Find where the given text appears and provide that cell's center as (X, Y) coordinate. 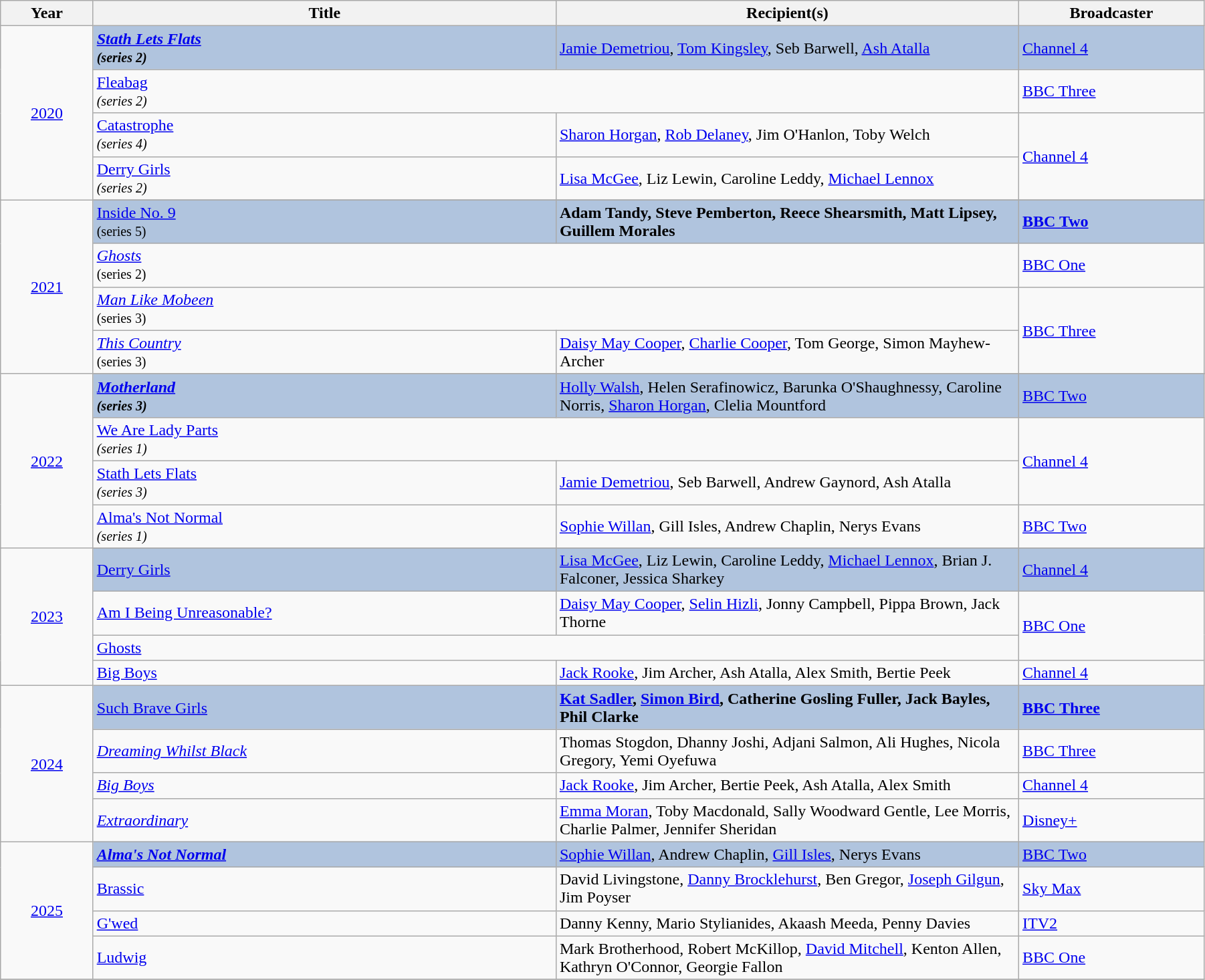
Title (324, 13)
Man Like Mobeen (series 3) (556, 309)
Fleabag (series 2) (556, 91)
Catastrophe (series 4) (324, 135)
Jamie Demetriou, Tom Kingsley, Seb Barwell, Ash Atalla (787, 48)
Dreaming Whilst Black (324, 751)
Jamie Demetriou, Seb Barwell, Andrew Gaynord, Ash Atalla (787, 483)
Am I Being Unreasonable? (324, 614)
Alma's Not Normal (324, 854)
2022 (47, 461)
David Livingstone, Danny Brocklehurst, Ben Gregor, Joseph Gilgun, Jim Poyser (787, 889)
2025 (47, 910)
Ghosts (series 2) (556, 265)
Lisa McGee, Liz Lewin, Caroline Leddy, Michael Lennox, Brian J. Falconer, Jessica Sharkey (787, 570)
Kat Sadler, Simon Bird, Catherine Gosling Fuller, Jack Bayles, Phil Clarke (787, 707)
Brassic (324, 889)
Mark Brotherhood, Robert McKillop, David Mitchell, Kenton Allen, Kathryn O'Connor, Georgie Fallon (787, 957)
Stath Lets Flats (series 2) (324, 48)
2020 (47, 113)
This Country (series 3) (324, 352)
We Are Lady Parts (series 1) (556, 439)
Derry Girls (324, 570)
ITV2 (1111, 923)
Ghosts (556, 648)
Motherland (series 3) (324, 396)
Sophie Willan, Gill Isles, Andrew Chaplin, Nerys Evans (787, 525)
2024 (47, 763)
Jack Rooke, Jim Archer, Ash Atalla, Alex Smith, Bertie Peek (787, 673)
Sharon Horgan, Rob Delaney, Jim O'Hanlon, Toby Welch (787, 135)
Inside No. 9 (series 5) (324, 222)
Ludwig (324, 957)
Lisa McGee, Liz Lewin, Caroline Leddy, Michael Lennox (787, 178)
Stath Lets Flats (series 3) (324, 483)
Disney+ (1111, 820)
Alma's Not Normal (series 1) (324, 525)
Extraordinary (324, 820)
Sophie Willan, Andrew Chaplin, Gill Isles, Nerys Evans (787, 854)
2023 (47, 617)
Such Brave Girls (324, 707)
Adam Tandy, Steve Pemberton, Reece Shearsmith, Matt Lipsey, Guillem Morales (787, 222)
Danny Kenny, Mario Stylianides, Akaash Meeda, Penny Davies (787, 923)
Sky Max (1111, 889)
Recipient(s) (787, 13)
Broadcaster (1111, 13)
Daisy May Cooper, Charlie Cooper, Tom George, Simon Mayhew-Archer (787, 352)
Thomas Stogdon, Dhanny Joshi, Adjani Salmon, Ali Hughes, Nicola Gregory, Yemi Oyefuwa (787, 751)
2021 (47, 287)
Holly Walsh, Helen Serafinowicz, Barunka O'Shaughnessy, Caroline Norris, Sharon Horgan, Clelia Mountford (787, 396)
Derry Girls (series 2) (324, 178)
Jack Rooke, Jim Archer, Bertie Peek, Ash Atalla, Alex Smith (787, 785)
G'wed (324, 923)
Daisy May Cooper, Selin Hizli, Jonny Campbell, Pippa Brown, Jack Thorne (787, 614)
Year (47, 13)
Emma Moran, Toby Macdonald, Sally Woodward Gentle, Lee Morris, Charlie Palmer, Jennifer Sheridan (787, 820)
